From the cell containing the given text, extract its center point as [X, Y] coordinate. 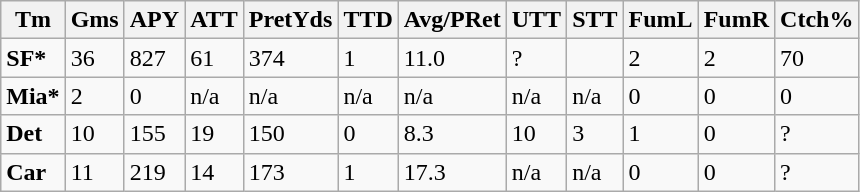
19 [214, 134]
11.0 [452, 58]
STT [595, 20]
Ctch% [817, 20]
Avg/PRet [452, 20]
827 [154, 58]
17.3 [452, 172]
36 [94, 58]
61 [214, 58]
Gms [94, 20]
PretYds [290, 20]
219 [154, 172]
374 [290, 58]
14 [214, 172]
ATT [214, 20]
Mia* [33, 96]
Car [33, 172]
SF* [33, 58]
155 [154, 134]
Det [33, 134]
3 [595, 134]
FumL [660, 20]
FumR [736, 20]
173 [290, 172]
UTT [536, 20]
TTD [368, 20]
8.3 [452, 134]
150 [290, 134]
70 [817, 58]
APY [154, 20]
11 [94, 172]
Tm [33, 20]
